From the cell containing the given text, extract its center point as [x, y] coordinate. 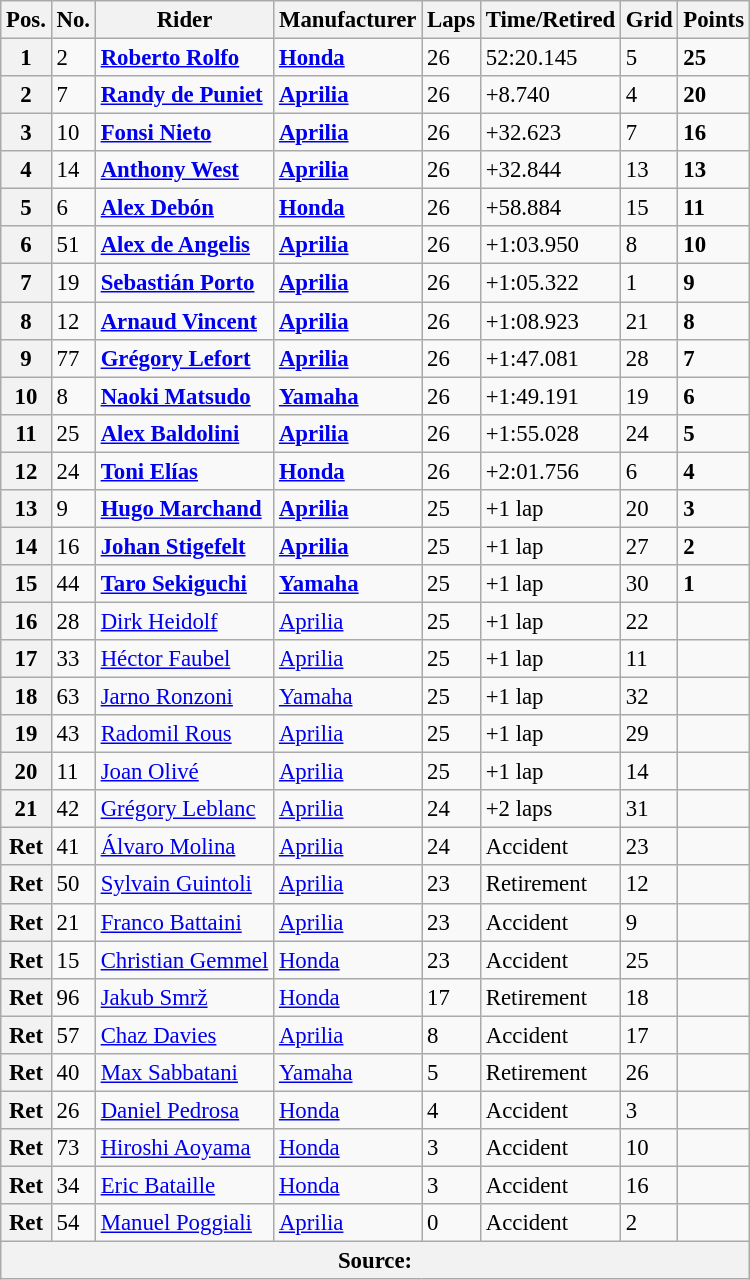
Max Sabbatani [184, 1073]
Points [714, 20]
+1:49.191 [550, 396]
+1:47.081 [550, 358]
77 [73, 358]
22 [650, 621]
+32.844 [550, 170]
43 [73, 734]
+1:08.923 [550, 321]
Grid [650, 20]
Source: [376, 1261]
+2 laps [550, 809]
50 [73, 885]
42 [73, 809]
41 [73, 847]
Grégory Lefort [184, 358]
Franco Battaini [184, 922]
Alex Debón [184, 208]
44 [73, 584]
+1:05.322 [550, 283]
Christian Gemmel [184, 960]
+58.884 [550, 208]
Hiroshi Aoyama [184, 1148]
Rider [184, 20]
34 [73, 1185]
No. [73, 20]
Roberto Rolfo [184, 58]
54 [73, 1223]
96 [73, 997]
Johan Stigefelt [184, 546]
Álvaro Molina [184, 847]
0 [452, 1223]
51 [73, 245]
+2:01.756 [550, 471]
Time/Retired [550, 20]
27 [650, 546]
Eric Bataille [184, 1185]
Héctor Faubel [184, 659]
Arnaud Vincent [184, 321]
Fonsi Nieto [184, 133]
31 [650, 809]
29 [650, 734]
33 [73, 659]
63 [73, 697]
Taro Sekiguchi [184, 584]
52:20.145 [550, 58]
Sebastián Porto [184, 283]
40 [73, 1073]
Grégory Leblanc [184, 809]
Laps [452, 20]
Toni Elías [184, 471]
Joan Olivé [184, 772]
73 [73, 1148]
Naoki Matsudo [184, 396]
+8.740 [550, 95]
Hugo Marchand [184, 509]
Chaz Davies [184, 1035]
Randy de Puniet [184, 95]
+1:55.028 [550, 433]
30 [650, 584]
57 [73, 1035]
Dirk Heidolf [184, 621]
Manufacturer [348, 20]
+32.623 [550, 133]
Daniel Pedrosa [184, 1110]
+1:03.950 [550, 245]
Sylvain Guintoli [184, 885]
Radomil Rous [184, 734]
Anthony West [184, 170]
Pos. [26, 20]
32 [650, 697]
Jakub Smrž [184, 997]
Manuel Poggiali [184, 1223]
Alex de Angelis [184, 245]
Jarno Ronzoni [184, 697]
Alex Baldolini [184, 433]
